Determine the [X, Y] coordinate at the center of the cell enclosing the given text.  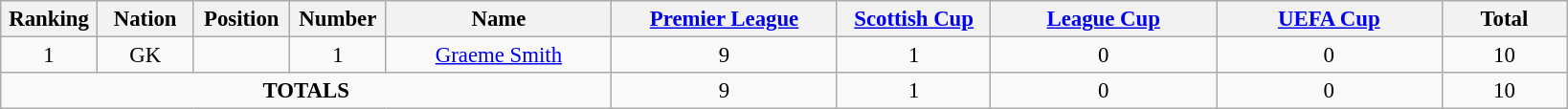
Position [241, 19]
Scottish Cup [913, 19]
League Cup [1104, 19]
TOTALS [306, 91]
Graeme Smith [499, 55]
Number [339, 19]
Premier League [725, 19]
Name [499, 19]
Total [1505, 19]
Nation [146, 19]
GK [146, 55]
Ranking [50, 19]
UEFA Cup [1329, 19]
